Scan for the cell matching the given text and deliver its (x, y) coordinate at center. 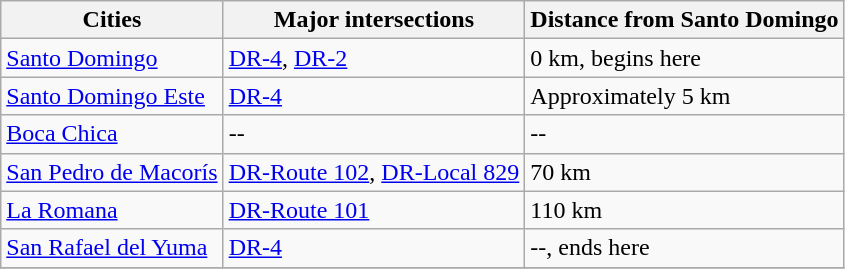
San Pedro de Macorís (112, 172)
Distance from Santo Domingo (684, 20)
Santo Domingo Este (112, 96)
70 km (684, 172)
San Rafael del Yuma (112, 248)
Boca Chica (112, 134)
110 km (684, 210)
--, ends here (684, 248)
DR-4, DR-2 (374, 58)
DR-Route 101 (374, 210)
Major intersections (374, 20)
Santo Domingo (112, 58)
La Romana (112, 210)
Approximately 5 km (684, 96)
DR-Route 102, DR-Local 829 (374, 172)
0 km, begins here (684, 58)
Cities (112, 20)
